Locate the cell with the specified text and output its (x, y) center coordinate. 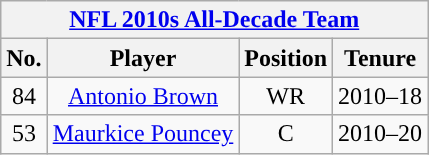
Player (143, 58)
C (286, 134)
84 (24, 96)
2010–20 (380, 134)
NFL 2010s All-Decade Team (214, 20)
Maurkice Pouncey (143, 134)
Position (286, 58)
2010–18 (380, 96)
Antonio Brown (143, 96)
WR (286, 96)
53 (24, 134)
No. (24, 58)
Tenure (380, 58)
